Identify which cell holds the provided text, then report its [x, y] central coordinate. 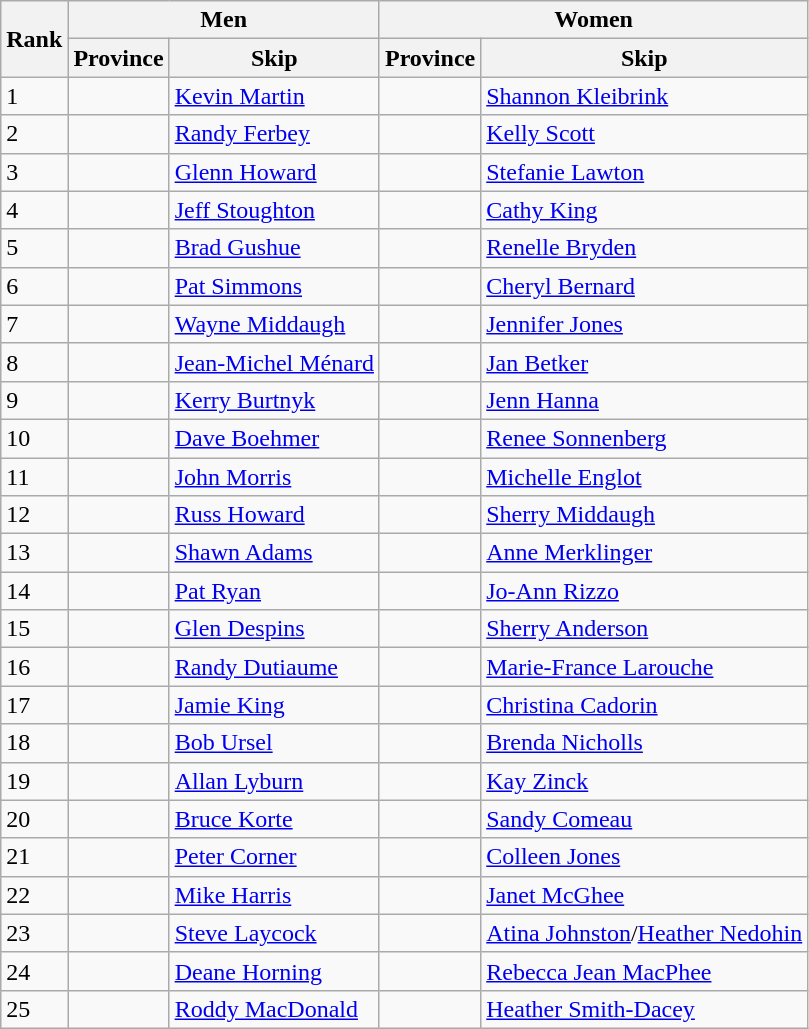
Men [224, 20]
14 [34, 591]
15 [34, 629]
10 [34, 438]
Sherry Anderson [644, 629]
Christina Cadorin [644, 705]
Deane Horning [274, 971]
Allan Lyburn [274, 781]
6 [34, 286]
17 [34, 705]
13 [34, 553]
Renelle Bryden [644, 248]
22 [34, 895]
Anne Merklinger [644, 553]
1 [34, 96]
9 [34, 400]
Michelle Englot [644, 477]
24 [34, 971]
16 [34, 667]
Renee Sonnenberg [644, 438]
Steve Laycock [274, 933]
Cathy King [644, 210]
Sandy Comeau [644, 819]
7 [34, 324]
Jenn Hanna [644, 400]
4 [34, 210]
Mike Harris [274, 895]
Brenda Nicholls [644, 743]
Sherry Middaugh [644, 515]
John Morris [274, 477]
Glen Despins [274, 629]
Kerry Burtnyk [274, 400]
Shannon Kleibrink [644, 96]
Janet McGhee [644, 895]
Jan Betker [644, 362]
19 [34, 781]
23 [34, 933]
Bruce Korte [274, 819]
Shawn Adams [274, 553]
Cheryl Bernard [644, 286]
Rebecca Jean MacPhee [644, 971]
Roddy MacDonald [274, 1009]
Kevin Martin [274, 96]
Jennifer Jones [644, 324]
18 [34, 743]
11 [34, 477]
Jamie King [274, 705]
5 [34, 248]
Women [593, 20]
21 [34, 857]
Wayne Middaugh [274, 324]
Marie-France Larouche [644, 667]
20 [34, 819]
25 [34, 1009]
Heather Smith-Dacey [644, 1009]
Randy Dutiaume [274, 667]
Atina Johnston/Heather Nedohin [644, 933]
3 [34, 172]
Brad Gushue [274, 248]
Pat Simmons [274, 286]
Pat Ryan [274, 591]
Peter Corner [274, 857]
Glenn Howard [274, 172]
Dave Boehmer [274, 438]
12 [34, 515]
8 [34, 362]
Jo-Ann Rizzo [644, 591]
Stefanie Lawton [644, 172]
Kelly Scott [644, 134]
Randy Ferbey [274, 134]
Russ Howard [274, 515]
Colleen Jones [644, 857]
Rank [34, 39]
Kay Zinck [644, 781]
Jean-Michel Ménard [274, 362]
2 [34, 134]
Bob Ursel [274, 743]
Jeff Stoughton [274, 210]
